Capture the cell that displays the provided text and extract its (X, Y) central coordinate. 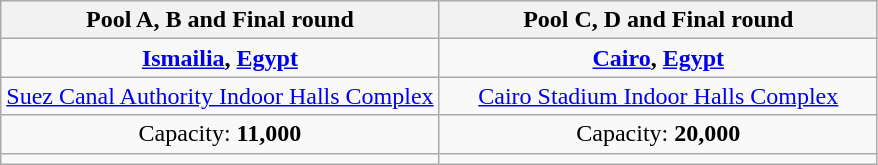
Suez Canal Authority Indoor Halls Complex (220, 96)
Cairo, Egypt (658, 58)
Ismailia, Egypt (220, 58)
Pool A, B and Final round (220, 20)
Capacity: 11,000 (220, 134)
Cairo Stadium Indoor Halls Complex (658, 96)
Capacity: 20,000 (658, 134)
Pool C, D and Final round (658, 20)
